Provide the (x, y) coordinate of the cell's center where the given text is located.  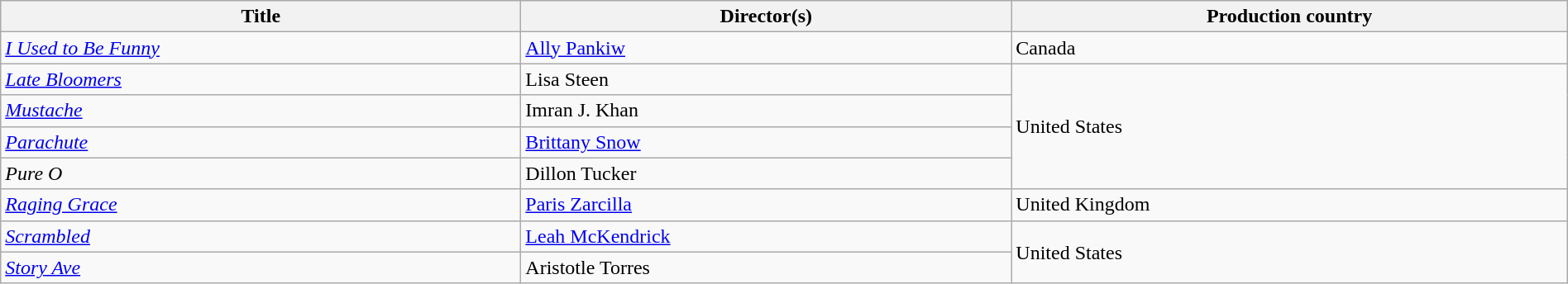
Brittany Snow (766, 142)
Imran J. Khan (766, 111)
Lisa Steen (766, 79)
Story Ave (261, 267)
Leah McKendrick (766, 236)
I Used to Be Funny (261, 48)
Parachute (261, 142)
Raging Grace (261, 205)
United Kingdom (1289, 205)
Title (261, 17)
Director(s) (766, 17)
Mustache (261, 111)
Late Bloomers (261, 79)
Canada (1289, 48)
Ally Pankiw (766, 48)
Scrambled (261, 236)
Paris Zarcilla (766, 205)
Production country (1289, 17)
Dillon Tucker (766, 173)
Aristotle Torres (766, 267)
Pure O (261, 173)
